Return (x, y) of the center of cell containing provided text 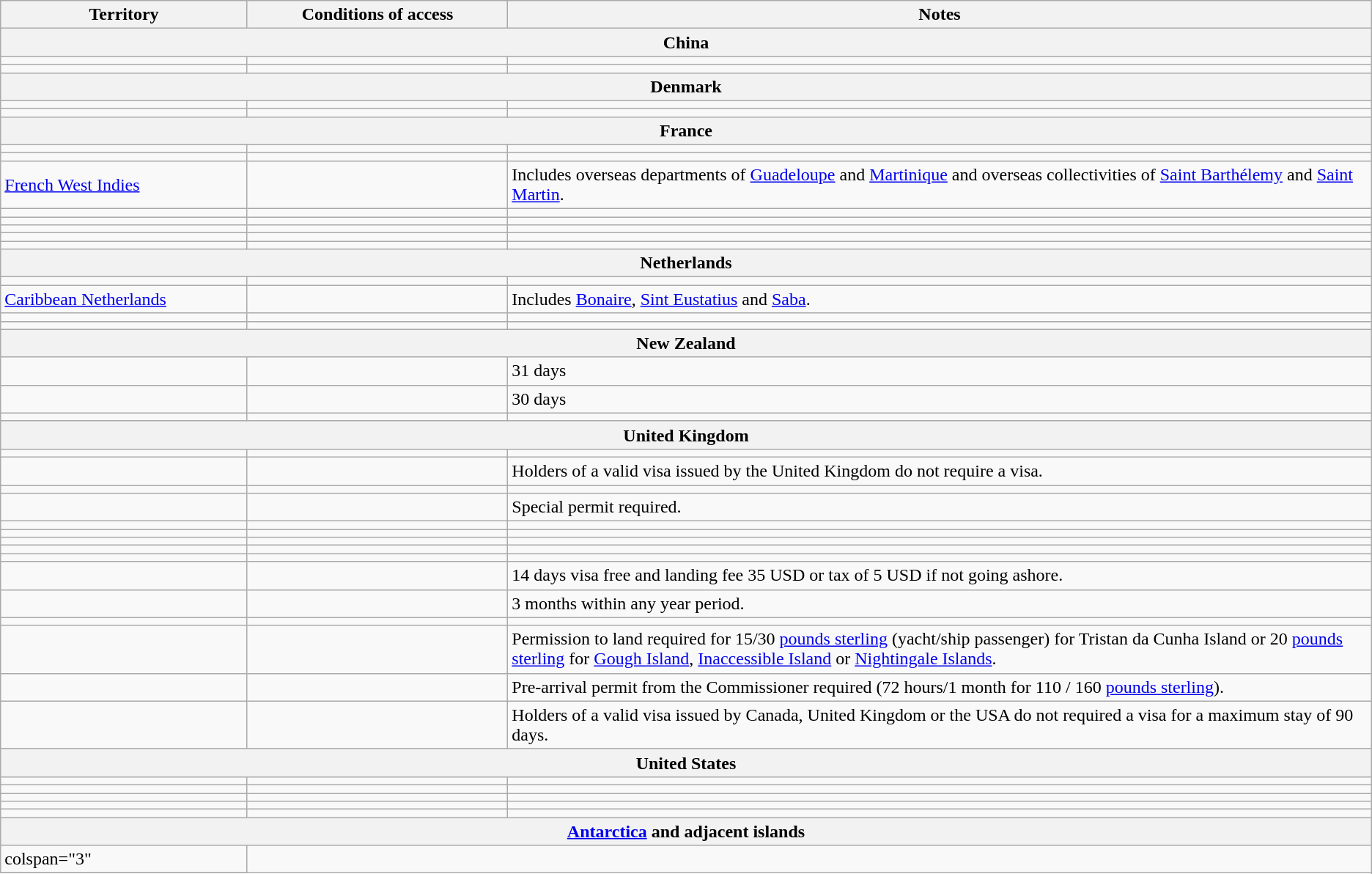
New Zealand (686, 343)
Denmark (686, 87)
Pre-arrival permit from the Commissioner required (72 hours/1 month for 110 / 160 pounds sterling). (940, 687)
Holders of a valid visa issued by the United Kingdom do not require a visa. (940, 471)
Includes Bonaire, Sint Eustatius and Saba. (940, 299)
Territory (125, 15)
colspan="3" (125, 859)
Conditions of access (377, 15)
14 days visa free and landing fee 35 USD or tax of 5 USD if not going ashore. (940, 576)
French West Indies (125, 185)
Special permit required. (940, 507)
Netherlands (686, 263)
China (686, 43)
Includes overseas departments of Guadeloupe and Martinique and overseas collectivities of Saint Barthélemy and Saint Martin. (940, 185)
3 months within any year period. (940, 603)
United States (686, 763)
Notes (940, 15)
Caribbean Netherlands (125, 299)
Holders of a valid visa issued by Canada, United Kingdom or the USA do not required a visa for a maximum stay of 90 days. (940, 724)
31 days (940, 371)
30 days (940, 399)
France (686, 131)
United Kingdom (686, 435)
Antarctica and adjacent islands (686, 831)
